Return [x, y] of the center of cell containing provided text 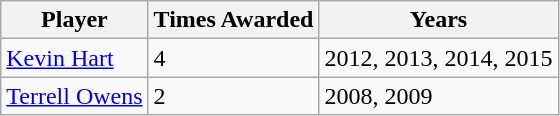
Times Awarded [234, 20]
2012, 2013, 2014, 2015 [438, 58]
4 [234, 58]
Years [438, 20]
Kevin Hart [74, 58]
Player [74, 20]
Terrell Owens [74, 96]
2008, 2009 [438, 96]
2 [234, 96]
